Detect which cell encompasses the target text, then output its [X, Y] center coordinate. 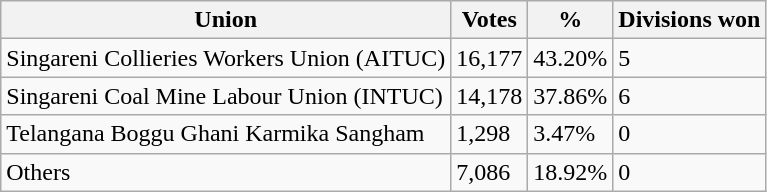
14,178 [490, 96]
1,298 [490, 134]
Singareni Coal Mine Labour Union (INTUC) [226, 96]
6 [690, 96]
Votes [490, 20]
Union [226, 20]
5 [690, 58]
43.20% [570, 58]
3.47% [570, 134]
37.86% [570, 96]
% [570, 20]
18.92% [570, 172]
Divisions won [690, 20]
7,086 [490, 172]
16,177 [490, 58]
Singareni Collieries Workers Union (AITUC) [226, 58]
Others [226, 172]
Telangana Boggu Ghani Karmika Sangham [226, 134]
